Detect which cell encompasses the target text, then output its [x, y] center coordinate. 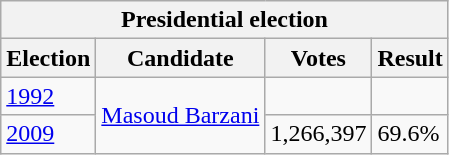
2009 [48, 134]
Presidential election [225, 20]
Election [48, 58]
Candidate [180, 58]
Masoud Barzani [180, 115]
Result [410, 58]
1,266,397 [318, 134]
Votes [318, 58]
69.6% [410, 134]
1992 [48, 96]
